Return [X, Y] of the center of cell containing provided text 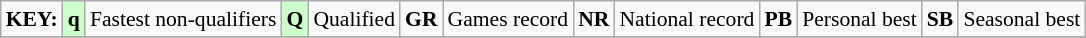
Seasonal best [1022, 19]
KEY: [32, 19]
Games record [508, 19]
NR [594, 19]
Fastest non-qualifiers [184, 19]
q [74, 19]
Qualified [354, 19]
SB [940, 19]
Personal best [860, 19]
GR [422, 19]
National record [686, 19]
Q [294, 19]
PB [778, 19]
